Identify which cell holds the provided text, then report its (x, y) central coordinate. 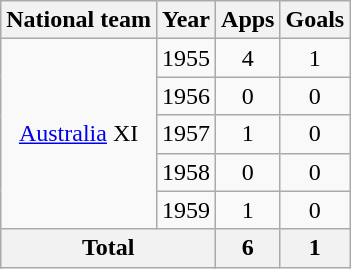
1957 (186, 134)
Australia XI (79, 134)
Goals (315, 20)
National team (79, 20)
1955 (186, 58)
6 (248, 248)
Total (108, 248)
Apps (248, 20)
1958 (186, 172)
1959 (186, 210)
Year (186, 20)
1956 (186, 96)
4 (248, 58)
